Return (X, Y) of the center of cell containing provided text 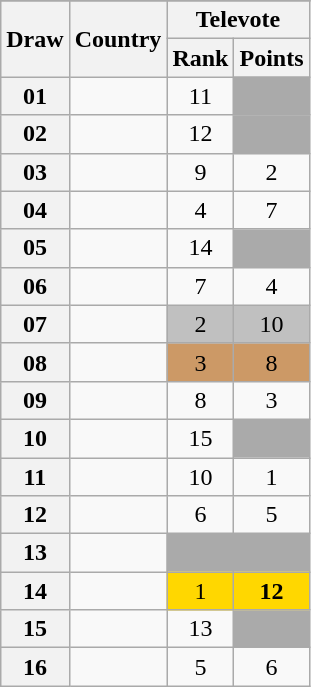
03 (35, 172)
07 (35, 324)
08 (35, 362)
Televote (238, 20)
05 (35, 248)
Draw (35, 39)
06 (35, 286)
9 (200, 172)
Country (118, 39)
16 (35, 667)
01 (35, 96)
Points (272, 58)
Rank (200, 58)
09 (35, 400)
04 (35, 210)
02 (35, 134)
